Pinpoint the cell where the given text exists, returning its (x, y) midpoint coordinate. 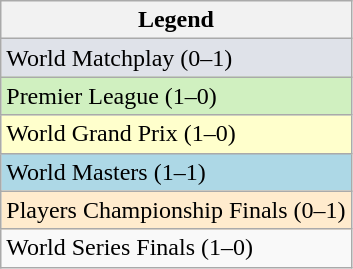
Premier League (1–0) (176, 96)
Legend (176, 20)
World Grand Prix (1–0) (176, 134)
World Masters (1–1) (176, 172)
World Matchplay (0–1) (176, 58)
Players Championship Finals (0–1) (176, 210)
World Series Finals (1–0) (176, 248)
